Return [X, Y] of the center of cell containing provided text 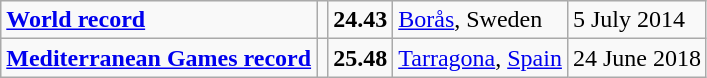
Borås, Sweden [480, 20]
World record [159, 20]
Mediterranean Games record [159, 58]
Tarragona, Spain [480, 58]
5 July 2014 [636, 20]
25.48 [360, 58]
24.43 [360, 20]
24 June 2018 [636, 58]
